Extract the [X, Y] coordinate from the center of the cell holding the provided text.  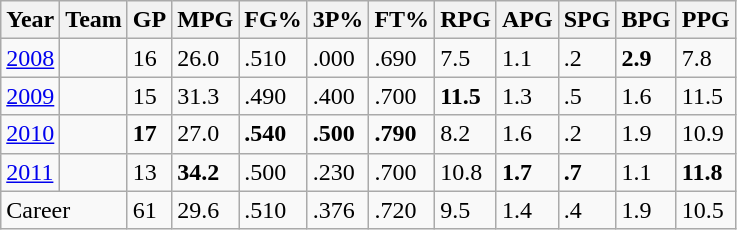
SPG [587, 20]
.490 [273, 96]
.376 [338, 210]
2008 [30, 58]
10.5 [706, 210]
.7 [587, 172]
.540 [273, 134]
8.2 [466, 134]
.230 [338, 172]
27.0 [206, 134]
.720 [402, 210]
2009 [30, 96]
13 [149, 172]
FT% [402, 20]
1.4 [527, 210]
Year [30, 20]
BPG [646, 20]
34.2 [206, 172]
1.7 [527, 172]
.790 [402, 134]
29.6 [206, 210]
10.9 [706, 134]
.000 [338, 58]
.5 [587, 96]
9.5 [466, 210]
16 [149, 58]
61 [149, 210]
APG [527, 20]
FG% [273, 20]
Team [94, 20]
1.3 [527, 96]
.690 [402, 58]
Career [64, 210]
10.8 [466, 172]
3P% [338, 20]
31.3 [206, 96]
7.8 [706, 58]
11.8 [706, 172]
GP [149, 20]
PPG [706, 20]
RPG [466, 20]
MPG [206, 20]
.4 [587, 210]
26.0 [206, 58]
7.5 [466, 58]
2.9 [646, 58]
2011 [30, 172]
15 [149, 96]
2010 [30, 134]
.400 [338, 96]
17 [149, 134]
